Locate the cell with the specified text and output its (x, y) center coordinate. 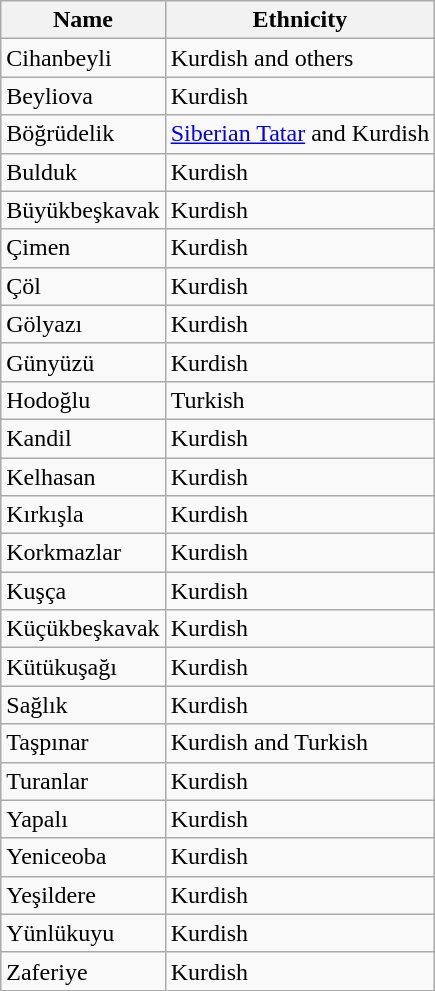
Yeşildere (83, 895)
Siberian Tatar and Kurdish (300, 134)
Çimen (83, 248)
Ethnicity (300, 20)
Küçükbeşkavak (83, 629)
Beyliova (83, 96)
Korkmazlar (83, 553)
Name (83, 20)
Taşpınar (83, 743)
Zaferiye (83, 971)
Yapalı (83, 819)
Sağlık (83, 705)
Böğrüdelik (83, 134)
Cihanbeyli (83, 58)
Günyüzü (83, 362)
Büyükbeşkavak (83, 210)
Kurdish and others (300, 58)
Turkish (300, 400)
Kandil (83, 438)
Kırkışla (83, 515)
Çöl (83, 286)
Kelhasan (83, 477)
Kütükuşağı (83, 667)
Bulduk (83, 172)
Yünlükuyu (83, 933)
Turanlar (83, 781)
Hodoğlu (83, 400)
Kurdish and Turkish (300, 743)
Kuşça (83, 591)
Yeniceoba (83, 857)
Gölyazı (83, 324)
